Identify which cell holds the provided text, then report its [x, y] central coordinate. 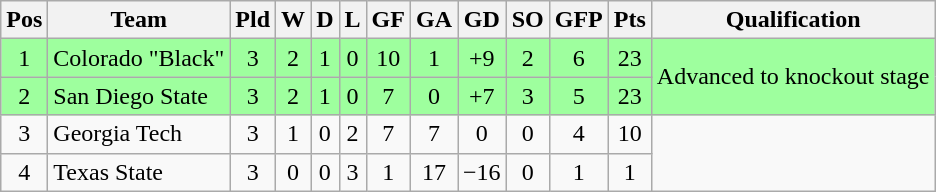
Pos [24, 20]
Qualification [793, 20]
GFP [578, 20]
SO [528, 20]
Advanced to knockout stage [793, 77]
Texas State [139, 172]
GF [388, 20]
+9 [482, 58]
W [294, 20]
Team [139, 20]
+7 [482, 96]
Colorado "Black" [139, 58]
GA [434, 20]
San Diego State [139, 96]
L [352, 20]
17 [434, 172]
Pld [253, 20]
GD [482, 20]
Pts [630, 20]
D [325, 20]
Georgia Tech [139, 134]
5 [578, 96]
−16 [482, 172]
6 [578, 58]
